For the text-containing cell, return its midpoint in (X, Y) coordinate format. 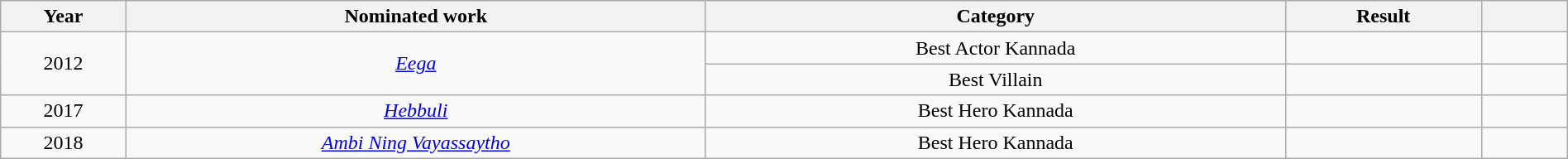
2017 (64, 111)
Year (64, 17)
2012 (64, 64)
Best Actor Kannada (996, 48)
2018 (64, 142)
Best Villain (996, 79)
Hebbuli (415, 111)
Ambi Ning Vayassaytho (415, 142)
Result (1383, 17)
Nominated work (415, 17)
Category (996, 17)
Eega (415, 64)
